Find where the given text appears and provide that cell's center as (X, Y) coordinate. 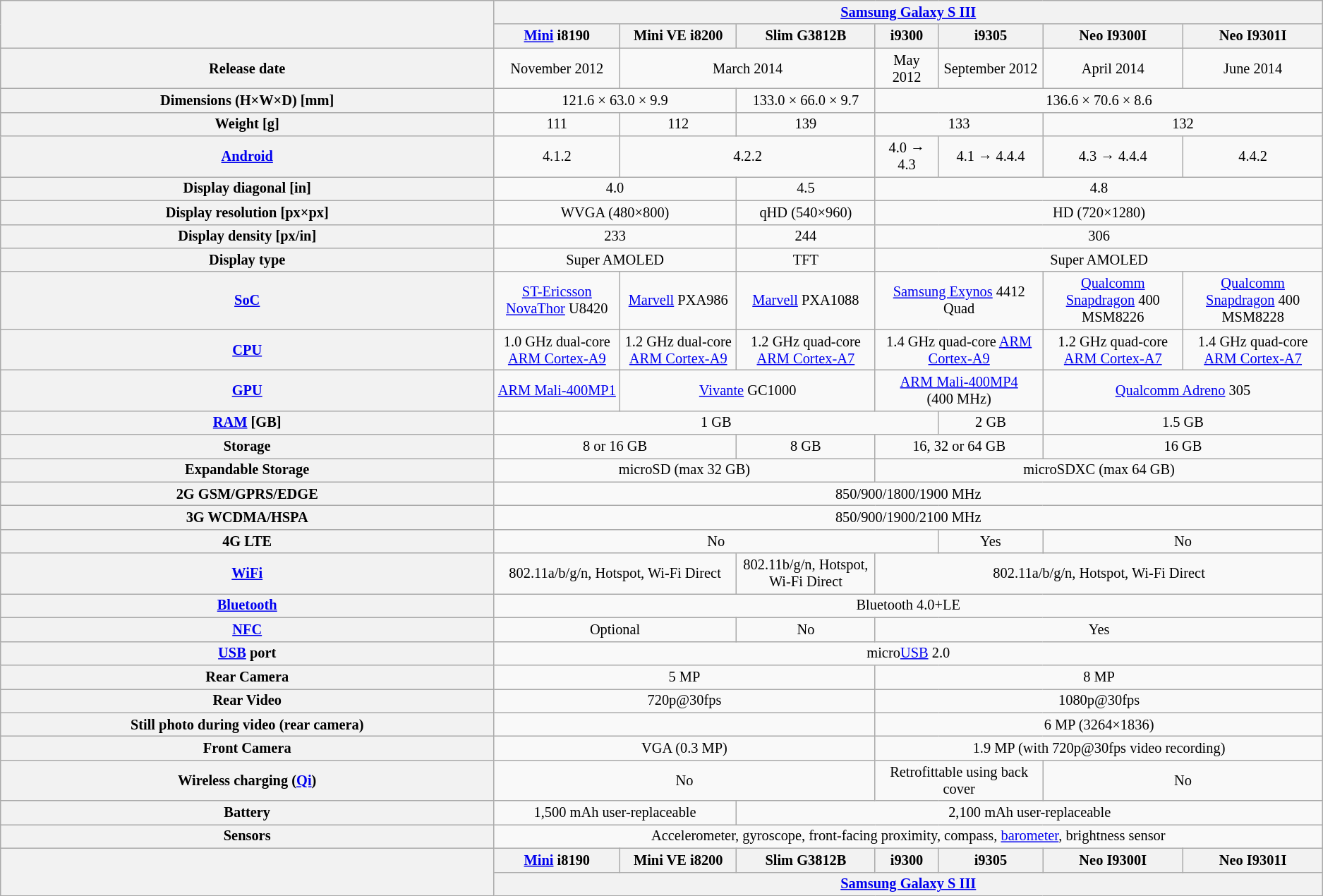
Bluetooth 4.0+LE (909, 605)
HD (720×1280) (1099, 212)
WiFi (247, 574)
June 2014 (1252, 68)
4.1.2 (557, 157)
4.8 (1099, 188)
Marvell PXA986 (679, 301)
qHD (540×960) (806, 212)
NFC (247, 629)
4G LTE (247, 541)
2 GB (991, 423)
Storage (247, 447)
Accelerometer, gyroscope, front-facing proximity, compass, barometer, brightness sensor (909, 836)
1.0 GHz dual-core ARM Cortex-A9 (557, 350)
Qualcomm Adreno 305 (1183, 390)
microSDXC (max 64 GB) (1099, 470)
Sensors (247, 836)
4.5 (806, 188)
136.6 × 70.6 × 8.6 (1099, 100)
16 GB (1183, 447)
1 GB (716, 423)
4.1 → 4.4.4 (991, 157)
ST-Ericsson NovaThor U8420 (557, 301)
Release date (247, 68)
Rear Video (247, 701)
1.4 GHz quad-core ARM Cortex-A7 (1252, 350)
133.0 × 66.0 × 9.7 (806, 100)
VGA (0.3 MP) (684, 748)
Samsung Exynos 4412 Quad (959, 301)
802.11b/g/n, Hotspot, Wi-Fi Direct (806, 574)
March 2014 (748, 68)
233 (615, 236)
SoC (247, 301)
4.2.2 (748, 157)
microSD (max 32 GB) (684, 470)
Display diagonal [in] (247, 188)
Front Camera (247, 748)
RAM [GB] (247, 423)
Expandable Storage (247, 470)
2G GSM/GPRS/EDGE (247, 494)
306 (1099, 236)
6 MP (3264×1836) (1099, 725)
2,100 mAh user-replaceable (1030, 813)
133 (959, 124)
1,500 mAh user-replaceable (615, 813)
USB port (247, 653)
Rear Camera (247, 677)
Vivante GC1000 (748, 390)
Dimensions (H×W×D) [mm] (247, 100)
Display resolution [px×px] (247, 212)
121.6 × 63.0 × 9.9 (615, 100)
ARM Mali-400MP1 (557, 390)
4.4.2 (1252, 157)
April 2014 (1113, 68)
5 MP (684, 677)
720p@30fps (684, 701)
16, 32 or 64 GB (959, 447)
8 MP (1099, 677)
Qualcomm Snapdragon 400 MSM8228 (1252, 301)
1080p@30fps (1099, 701)
1.4 GHz quad-core ARM Cortex-A9 (959, 350)
Optional (615, 629)
244 (806, 236)
1.5 GB (1183, 423)
WVGA (480×800) (615, 212)
Display density [px/in] (247, 236)
May 2012 (907, 68)
4.0 → 4.3 (907, 157)
Retrofittable using back cover (959, 780)
Qualcomm Snapdragon 400 MSM8226 (1113, 301)
Bluetooth (247, 605)
Battery (247, 813)
1.2 GHz dual-core ARM Cortex-A9 (679, 350)
139 (806, 124)
132 (1183, 124)
3G WCDMA/HSPA (247, 517)
TFT (806, 260)
GPU (247, 390)
850/900/1800/1900 MHz (909, 494)
111 (557, 124)
1.9 MP (with 720p@30fps video recording) (1099, 748)
CPU (247, 350)
4.0 (615, 188)
4.3 → 4.4.4 (1113, 157)
112 (679, 124)
ARM Mali-400MP4 (400 MHz) (959, 390)
Wireless charging (Qi) (247, 780)
Weight [g] (247, 124)
November 2012 (557, 68)
8 or 16 GB (615, 447)
Still photo during video (rear camera) (247, 725)
850/900/1900/2100 MHz (909, 517)
September 2012 (991, 68)
Marvell PXA1088 (806, 301)
microUSB 2.0 (909, 653)
8 GB (806, 447)
Display type (247, 260)
Android (247, 157)
